Locate the cell with the specified text and output its (X, Y) center coordinate. 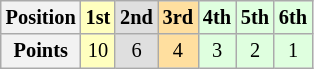
2nd (136, 17)
6 (136, 51)
2 (255, 51)
Position (41, 17)
3rd (178, 17)
6th (293, 17)
1st (98, 17)
1 (293, 51)
10 (98, 51)
5th (255, 17)
3 (217, 51)
Points (41, 51)
4th (217, 17)
4 (178, 51)
